Find where the given text appears and provide that cell's center as [x, y] coordinate. 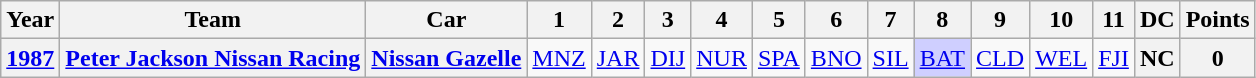
MNZ [559, 58]
SIL [890, 58]
6 [836, 20]
7 [890, 20]
NC [1157, 58]
Car [446, 20]
NUR [722, 58]
Points [1218, 20]
8 [942, 20]
5 [778, 20]
Year [30, 20]
DC [1157, 20]
Peter Jackson Nissan Racing [213, 58]
1987 [30, 58]
JAR [618, 58]
SPA [778, 58]
10 [1062, 20]
CLD [1000, 58]
BNO [836, 58]
Team [213, 20]
1 [559, 20]
Nissan Gazelle [446, 58]
0 [1218, 58]
DIJ [668, 58]
11 [1114, 20]
BAT [942, 58]
FJI [1114, 58]
4 [722, 20]
3 [668, 20]
2 [618, 20]
WEL [1062, 58]
9 [1000, 20]
